From the cell containing the given text, extract its center point as [X, Y] coordinate. 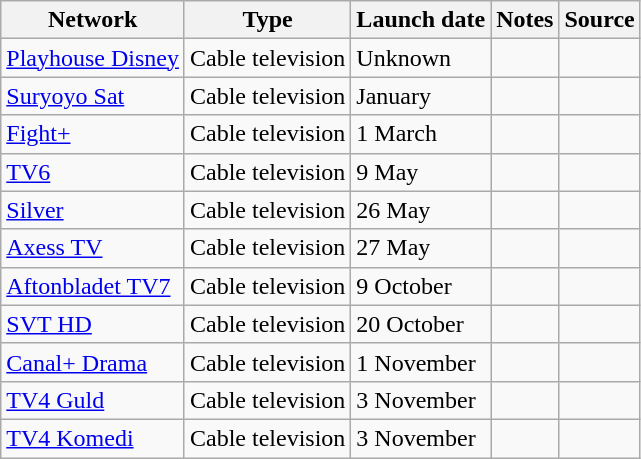
1 March [421, 134]
TV6 [93, 172]
Unknown [421, 58]
20 October [421, 324]
Fight+ [93, 134]
Silver [93, 210]
January [421, 96]
Axess TV [93, 248]
26 May [421, 210]
1 November [421, 362]
Type [267, 20]
Source [600, 20]
Suryoyo Sat [93, 96]
SVT HD [93, 324]
Launch date [421, 20]
9 October [421, 286]
TV4 Komedi [93, 438]
27 May [421, 248]
Notes [525, 20]
9 May [421, 172]
Playhouse Disney [93, 58]
Network [93, 20]
TV4 Guld [93, 400]
Canal+ Drama [93, 362]
Aftonbladet TV7 [93, 286]
